Locate the cell with the specified text and output its [X, Y] center coordinate. 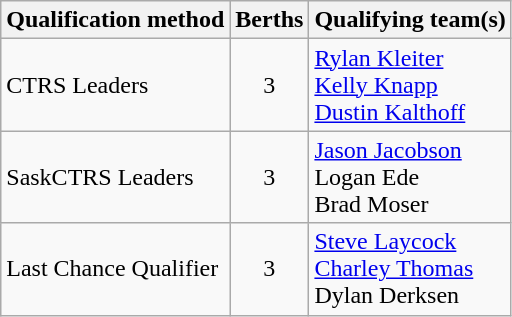
Berths [270, 20]
Rylan Kleiter Kelly Knapp Dustin Kalthoff [410, 85]
SaskCTRS Leaders [116, 177]
Qualification method [116, 20]
Last Chance Qualifier [116, 269]
Steve Laycock Charley Thomas Dylan Derksen [410, 269]
Qualifying team(s) [410, 20]
Jason Jacobson Logan Ede Brad Moser [410, 177]
CTRS Leaders [116, 85]
